For the text-containing cell, return its midpoint in (X, Y) coordinate format. 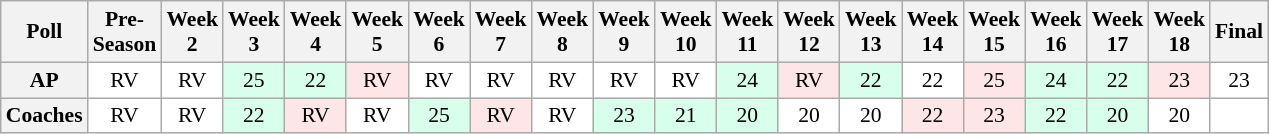
21 (686, 116)
Final (1239, 32)
Week12 (809, 32)
Week6 (439, 32)
Week14 (933, 32)
Poll (44, 32)
Week7 (501, 32)
Week15 (994, 32)
Week5 (377, 32)
Week13 (871, 32)
Week3 (254, 32)
Week4 (316, 32)
Coaches (44, 116)
Pre-Season (125, 32)
Week18 (1179, 32)
Week16 (1056, 32)
Week17 (1118, 32)
Week8 (562, 32)
Week9 (624, 32)
AP (44, 80)
Week11 (748, 32)
Week2 (192, 32)
Week10 (686, 32)
